From the cell containing the given text, extract its center point as [x, y] coordinate. 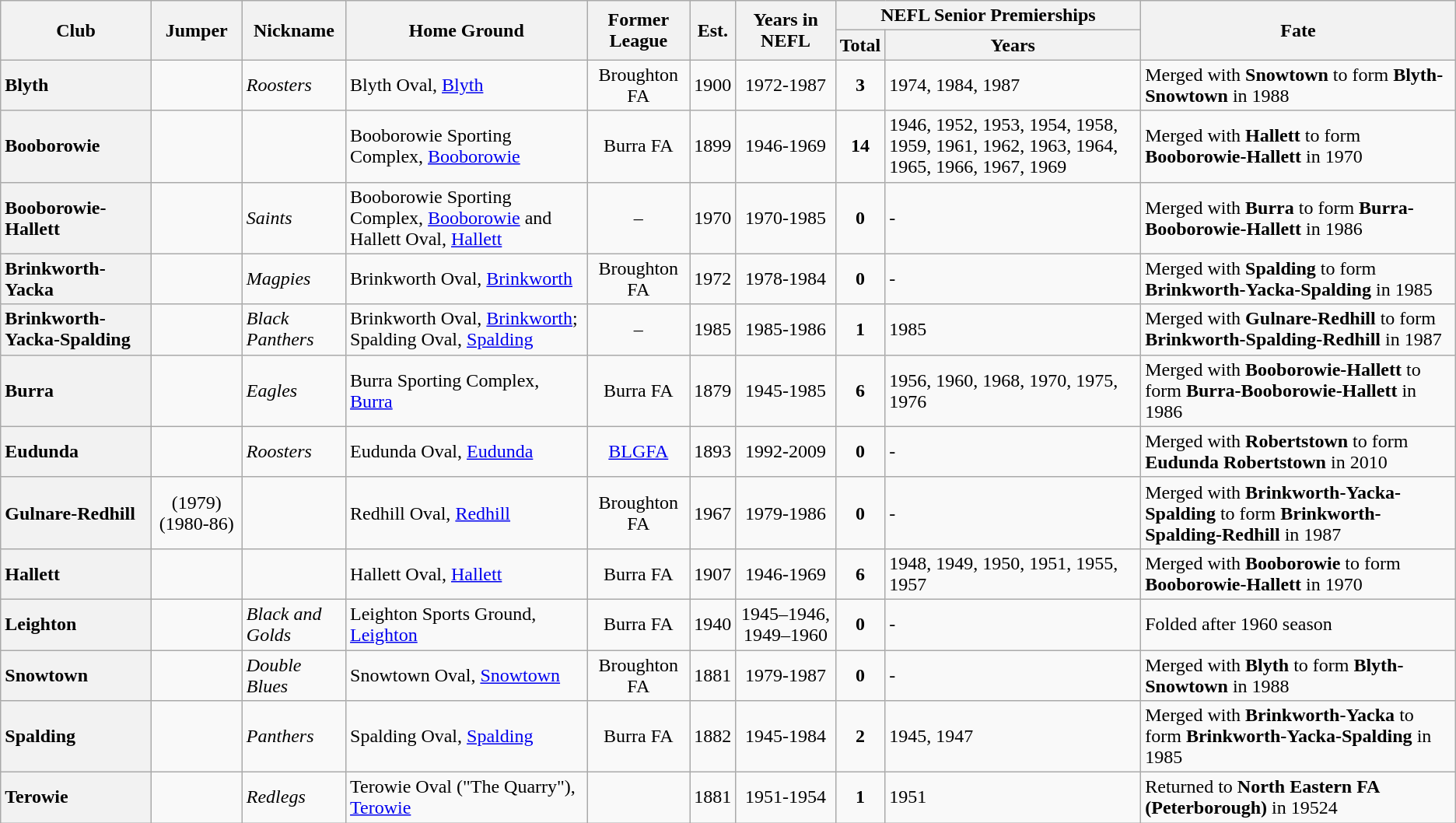
Terowie Oval ("The Quarry"), Terowie [467, 798]
Blyth Oval, Blyth [467, 86]
1948, 1949, 1950, 1951, 1955, 1957 [1013, 574]
Folded after 1960 season [1299, 624]
(1979)(1980-86) [196, 513]
1974, 1984, 1987 [1013, 86]
1882 [712, 737]
Burra Sporting Complex, Burra [467, 390]
1945, 1947 [1013, 737]
Eudunda [76, 451]
Merged with Snowtown to form Blyth-Snowtown in 1988 [1299, 86]
Terowie [76, 798]
Club [76, 30]
1946, 1952, 1953, 1954, 1958, 1959, 1961, 1962, 1963, 1964, 1965, 1966, 1967, 1969 [1013, 146]
Est. [712, 30]
1970 [712, 218]
1972-1987 [786, 86]
Double Blues [294, 675]
Spalding [76, 737]
Jumper [196, 30]
Years in NEFL [786, 30]
Merged with Burra to form Burra-Booborowie-Hallett in 1986 [1299, 218]
1951 [1013, 798]
1967 [712, 513]
1907 [712, 574]
Years [1013, 45]
Total [860, 45]
Merged with Spalding to form Brinkworth-Yacka-Spalding in 1985 [1299, 278]
Fate [1299, 30]
1970-1985 [786, 218]
NEFL Senior Premierships [988, 16]
Merged with Gulnare-Redhill to form Brinkworth-Spalding-Redhill in 1987 [1299, 330]
1972 [712, 278]
Former League [639, 30]
Nickname [294, 30]
Redhill Oval, Redhill [467, 513]
Leighton Sports Ground, Leighton [467, 624]
1945-1985 [786, 390]
1900 [712, 86]
1940 [712, 624]
Merged with Blyth to form Blyth-Snowtown in 1988 [1299, 675]
Brinkworth Oval, Brinkworth; Spalding Oval, Spalding [467, 330]
Brinkworth-Yacka [76, 278]
BLGFA [639, 451]
2 [860, 737]
Merged with Hallett to form Booborowie-Hallett in 1970 [1299, 146]
Hallett Oval, Hallett [467, 574]
1979-1986 [786, 513]
Brinkworth Oval, Brinkworth [467, 278]
Saints [294, 218]
Spalding Oval, Spalding [467, 737]
Merged with Brinkworth-Yacka to form Brinkworth-Yacka-Spalding in 1985 [1299, 737]
Black Panthers [294, 330]
1985-1986 [786, 330]
Redlegs [294, 798]
Hallett [76, 574]
Booborowie Sporting Complex, Booborowie [467, 146]
Booborowie [76, 146]
Panthers [294, 737]
Blyth [76, 86]
1956, 1960, 1968, 1970, 1975, 1976 [1013, 390]
Magpies [294, 278]
1979-1987 [786, 675]
1992-2009 [786, 451]
14 [860, 146]
Booborowie-Hallett [76, 218]
Eagles [294, 390]
Returned to North Eastern FA (Peterborough) in 19524 [1299, 798]
Snowtown [76, 675]
Home Ground [467, 30]
1945-1984 [786, 737]
1978-1984 [786, 278]
1951-1954 [786, 798]
Merged with Brinkworth-Yacka-Spalding to form Brinkworth-Spalding-Redhill in 1987 [1299, 513]
3 [860, 86]
1879 [712, 390]
Leighton [76, 624]
Burra [76, 390]
Black and Golds [294, 624]
1899 [712, 146]
1945–1946, 1949–1960 [786, 624]
Gulnare-Redhill [76, 513]
Merged with Booborowie-Hallett to form Burra-Booborowie-Hallett in 1986 [1299, 390]
Booborowie Sporting Complex, Booborowie and Hallett Oval, Hallett [467, 218]
Merged with Robertstown to form Eudunda Robertstown in 2010 [1299, 451]
Eudunda Oval, Eudunda [467, 451]
Brinkworth-Yacka-Spalding [76, 330]
Merged with Booborowie to form Booborowie-Hallett in 1970 [1299, 574]
Snowtown Oval, Snowtown [467, 675]
1893 [712, 451]
